Output the (X, Y) coordinate of the center of the cell containing the given text.  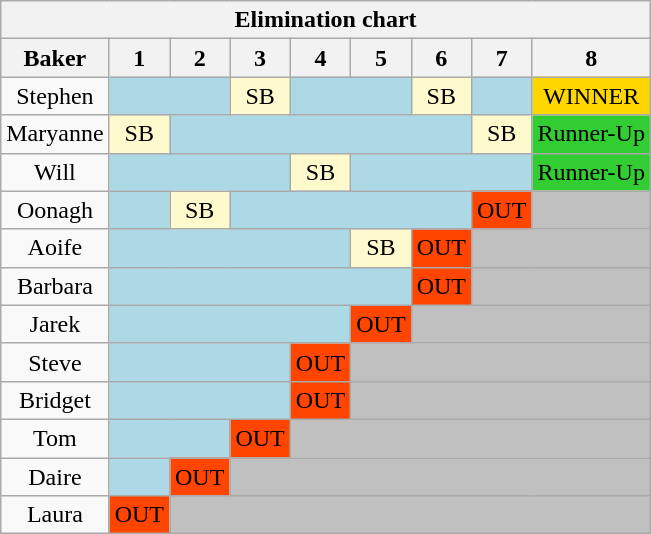
Stephen (55, 96)
Maryanne (55, 134)
Jarek (55, 324)
Daire (55, 477)
Barbara (55, 286)
Tom (55, 438)
Bridget (55, 400)
6 (441, 58)
Steve (55, 362)
8 (592, 58)
4 (320, 58)
3 (260, 58)
1 (139, 58)
Baker (55, 58)
7 (501, 58)
5 (381, 58)
Laura (55, 515)
WINNER (592, 96)
Aoife (55, 248)
Will (55, 172)
2 (200, 58)
Elimination chart (326, 20)
Oonagh (55, 210)
